Pinpoint the cell where the given text exists, returning its (x, y) midpoint coordinate. 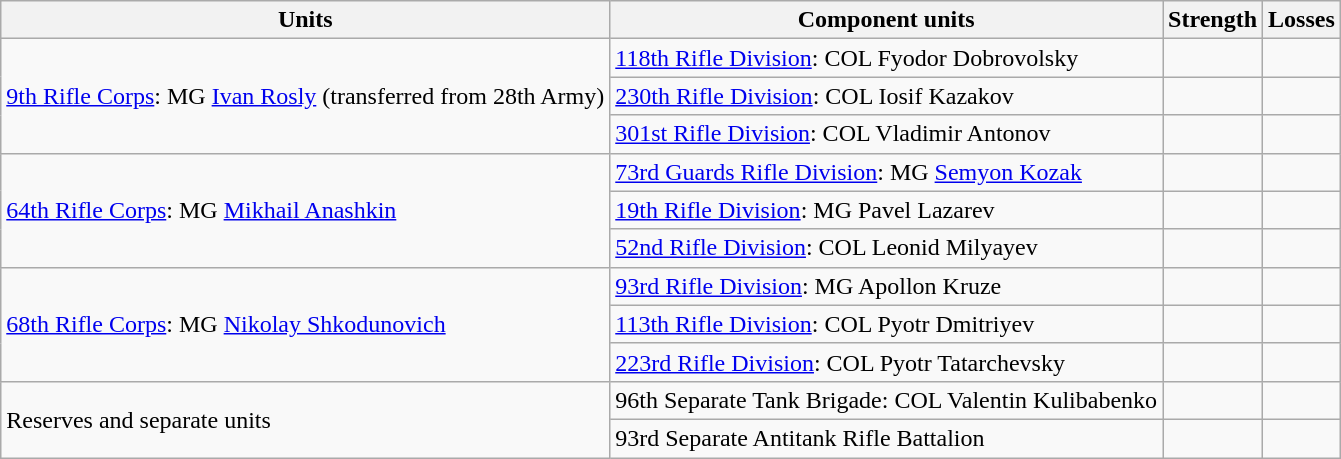
96th Separate Tank Brigade: COL Valentin Kulibabenko (886, 400)
9th Rifle Corps: MG Ivan Rosly (transferred from 28th Army) (306, 96)
Reserves and separate units (306, 419)
118th Rifle Division: COL Fyodor Dobrovolsky (886, 58)
93rd Separate Antitank Rifle Battalion (886, 438)
301st Rifle Division: COL Vladimir Antonov (886, 134)
73rd Guards Rifle Division: MG Semyon Kozak (886, 172)
Units (306, 20)
52nd Rifle Division: COL Leonid Milyayev (886, 248)
Losses (1302, 20)
64th Rifle Corps: MG Mikhail Anashkin (306, 210)
68th Rifle Corps: MG Nikolay Shkodunovich (306, 324)
19th Rifle Division: MG Pavel Lazarev (886, 210)
Strength (1213, 20)
Component units (886, 20)
93rd Rifle Division: MG Apollon Kruze (886, 286)
223rd Rifle Division: COL Pyotr Tatarchevsky (886, 362)
230th Rifle Division: COL Iosif Kazakov (886, 96)
113th Rifle Division: COL Pyotr Dmitriyev (886, 324)
